From the cell containing the given text, extract its center point as (X, Y) coordinate. 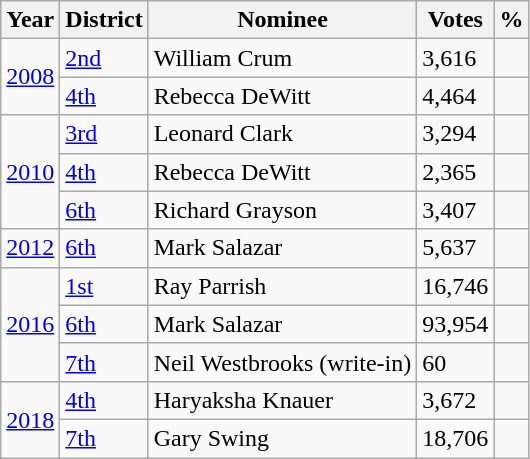
Year (30, 20)
3rd (104, 134)
% (512, 20)
Neil Westbrooks (write-in) (282, 362)
93,954 (456, 324)
2010 (30, 172)
Leonard Clark (282, 134)
District (104, 20)
1st (104, 286)
2nd (104, 58)
Nominee (282, 20)
3,616 (456, 58)
4,464 (456, 96)
5,637 (456, 248)
2,365 (456, 172)
Haryaksha Knauer (282, 400)
2008 (30, 77)
16,746 (456, 286)
60 (456, 362)
3,294 (456, 134)
2016 (30, 324)
3,672 (456, 400)
18,706 (456, 438)
3,407 (456, 210)
Richard Grayson (282, 210)
2012 (30, 248)
Votes (456, 20)
William Crum (282, 58)
Ray Parrish (282, 286)
Gary Swing (282, 438)
2018 (30, 419)
